Pinpoint the cell where the given text exists, returning its [X, Y] midpoint coordinate. 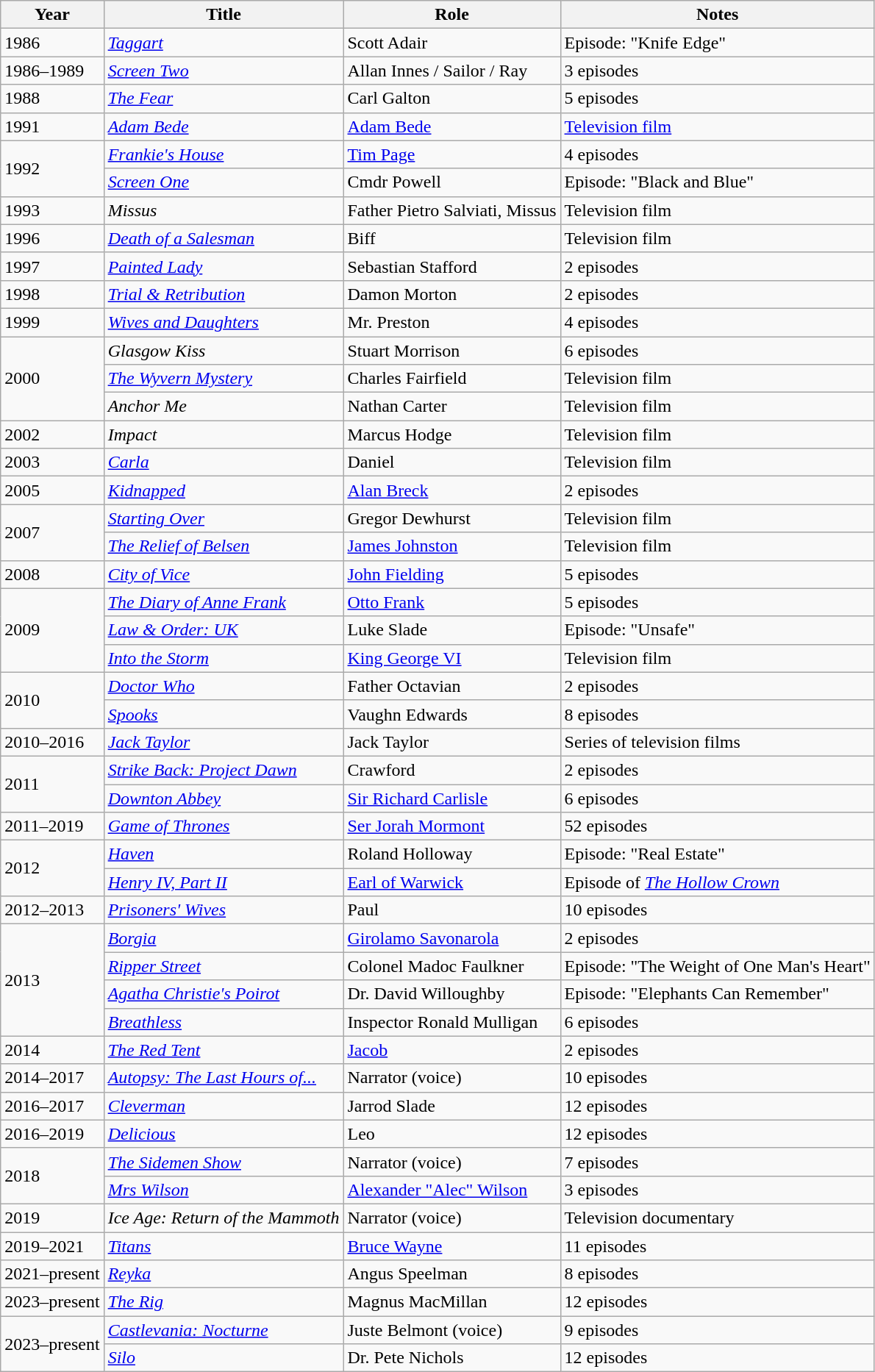
Castlevania: Nocturne [224, 1330]
1986–1989 [52, 71]
Cmdr Powell [451, 182]
Titans [224, 1246]
2007 [52, 532]
Otto Frank [451, 602]
The Diary of Anne Frank [224, 602]
2019 [52, 1218]
Luke Slade [451, 630]
Into the Storm [224, 658]
9 episodes [718, 1330]
Daniel [451, 462]
Allan Innes / Sailor / Ray [451, 71]
Borgia [224, 938]
11 episodes [718, 1246]
2013 [52, 980]
Screen Two [224, 71]
Alan Breck [451, 490]
Cleverman [224, 1106]
Downton Abbey [224, 798]
1997 [52, 266]
1986 [52, 43]
Reyka [224, 1274]
Inspector Ronald Mulligan [451, 1022]
Sebastian Stafford [451, 266]
Agatha Christie's Poirot [224, 994]
1998 [52, 294]
Biff [451, 238]
1996 [52, 238]
Earl of Warwick [451, 882]
2014 [52, 1050]
Wives and Daughters [224, 322]
2016–2019 [52, 1134]
Episode: "Knife Edge" [718, 43]
Angus Speelman [451, 1274]
2010–2016 [52, 742]
Year [52, 15]
Episode: "Real Estate" [718, 854]
Television documentary [718, 1218]
Father Pietro Salviati, Missus [451, 210]
Nathan Carter [451, 407]
2014–2017 [52, 1078]
Episode: "The Weight of One Man's Heart" [718, 966]
Carla [224, 462]
Episode: "Black and Blue" [718, 182]
2008 [52, 574]
James Johnston [451, 546]
2002 [52, 435]
Series of television films [718, 742]
Mr. Preston [451, 322]
Starting Over [224, 518]
Prisoners' Wives [224, 910]
2012 [52, 868]
Frankie's House [224, 154]
Screen One [224, 182]
The Relief of Belsen [224, 546]
1991 [52, 126]
Glasgow Kiss [224, 351]
Magnus MacMillan [451, 1302]
2018 [52, 1176]
Juste Belmont (voice) [451, 1330]
Crawford [451, 770]
Episode of The Hollow Crown [718, 882]
Silo [224, 1358]
2016–2017 [52, 1106]
2012–2013 [52, 910]
Leo [451, 1134]
Roland Holloway [451, 854]
Carl Galton [451, 99]
Episode: "Unsafe" [718, 630]
Doctor Who [224, 686]
Delicious [224, 1134]
Marcus Hodge [451, 435]
2000 [52, 379]
1992 [52, 168]
Painted Lady [224, 266]
The Rig [224, 1302]
Law & Order: UK [224, 630]
Alexander "Alec" Wilson [451, 1190]
Episode: "Elephants Can Remember" [718, 994]
Impact [224, 435]
Strike Back: Project Dawn [224, 770]
Sir Richard Carlisle [451, 798]
Dr. Pete Nichols [451, 1358]
2010 [52, 700]
Trial & Retribution [224, 294]
Charles Fairfield [451, 379]
Title [224, 15]
Ser Jorah Mormont [451, 826]
2005 [52, 490]
Anchor Me [224, 407]
Bruce Wayne [451, 1246]
2009 [52, 630]
King George VI [451, 658]
Kidnapped [224, 490]
Dr. David Willoughby [451, 994]
Jacob [451, 1050]
Role [451, 15]
Paul [451, 910]
The Wyvern Mystery [224, 379]
City of Vice [224, 574]
Damon Morton [451, 294]
Gregor Dewhurst [451, 518]
2011–2019 [52, 826]
Jarrod Slade [451, 1106]
Stuart Morrison [451, 351]
Game of Thrones [224, 826]
2003 [52, 462]
The Red Tent [224, 1050]
Colonel Madoc Faulkner [451, 966]
Death of a Salesman [224, 238]
Mrs Wilson [224, 1190]
Breathless [224, 1022]
Tim Page [451, 154]
7 episodes [718, 1162]
2021–present [52, 1274]
2011 [52, 784]
The Sidemen Show [224, 1162]
Autopsy: The Last Hours of... [224, 1078]
Girolamo Savonarola [451, 938]
John Fielding [451, 574]
1993 [52, 210]
Scott Adair [451, 43]
1999 [52, 322]
Ice Age: Return of the Mammoth [224, 1218]
Father Octavian [451, 686]
1988 [52, 99]
Missus [224, 210]
Henry IV, Part II [224, 882]
52 episodes [718, 826]
Ripper Street [224, 966]
Vaughn Edwards [451, 714]
Notes [718, 15]
The Fear [224, 99]
Haven [224, 854]
Spooks [224, 714]
Taggart [224, 43]
2019–2021 [52, 1246]
